Extract the [x, y] coordinate from the center of the cell holding the provided text.  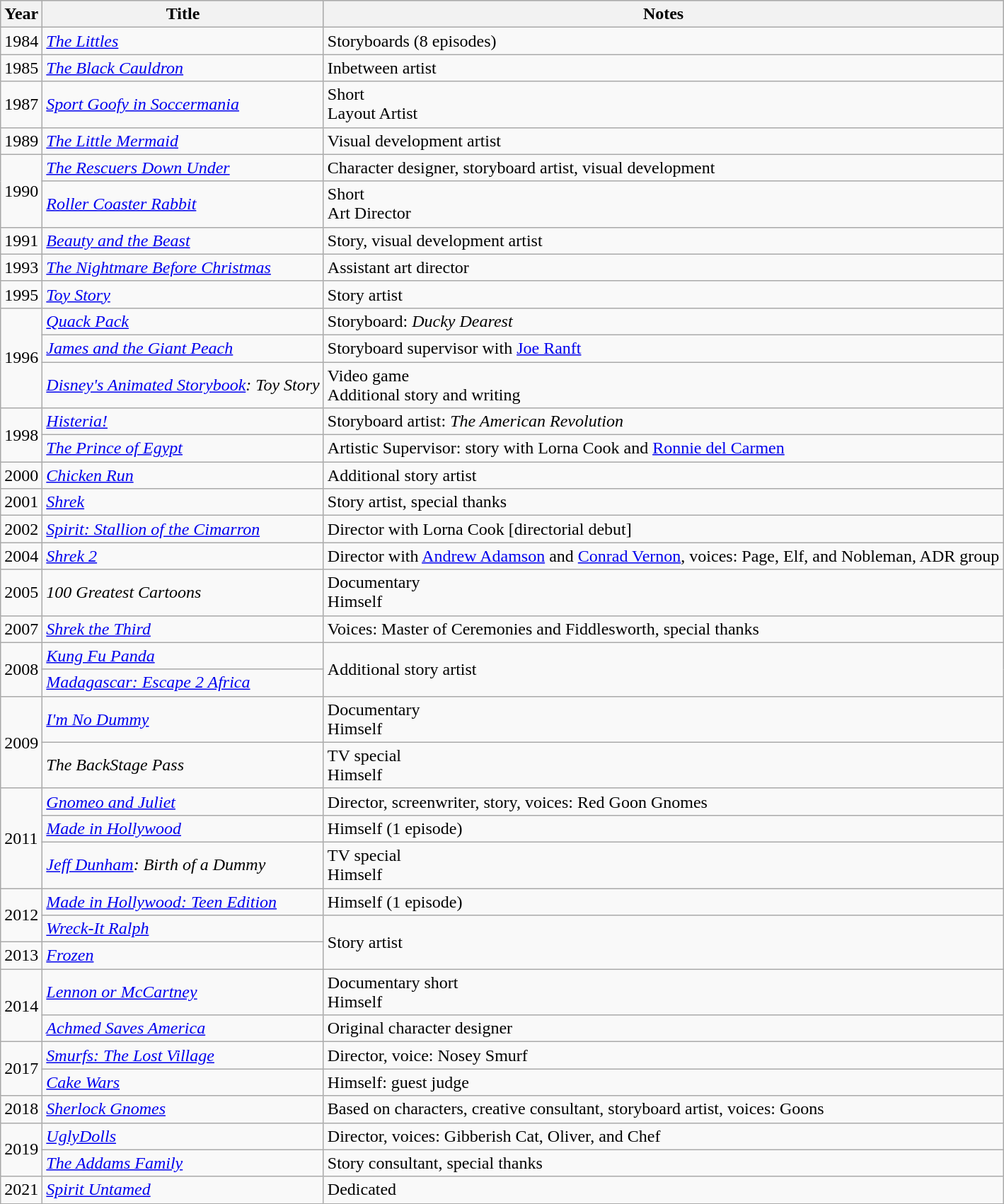
Himself: guest judge [663, 1082]
Story artist, special thanks [663, 502]
Cake Wars [183, 1082]
Chicken Run [183, 475]
2017 [21, 1069]
Director, voices: Gibberish Cat, Oliver, and Chef [663, 1136]
Wreck-It Ralph [183, 929]
Artistic Supervisor: story with Lorna Cook and Ronnie del Carmen [663, 448]
2013 [21, 956]
The Addams Family [183, 1163]
Dedicated [663, 1190]
Histeria! [183, 422]
2008 [21, 669]
Kung Fu Panda [183, 656]
Shrek [183, 502]
I'm No Dummy [183, 719]
2014 [21, 1006]
2009 [21, 742]
Disney's Animated Storybook: Toy Story [183, 385]
Storyboard supervisor with Joe Ranft [663, 348]
Sport Goofy in Soccermania [183, 105]
Made in Hollywood [183, 828]
1993 [21, 267]
Inbetween artist [663, 68]
Story, visual development artist [663, 241]
The Rescuers Down Under [183, 168]
Lennon or McCartney [183, 992]
The Little Mermaid [183, 141]
ShortLayout Artist [663, 105]
Director, voice: Nosey Smurf [663, 1055]
2018 [21, 1109]
Achmed Saves America [183, 1029]
ShortArt Director [663, 204]
1990 [21, 191]
2021 [21, 1190]
2007 [21, 629]
Year [21, 14]
Visual development artist [663, 141]
1991 [21, 241]
The Black Cauldron [183, 68]
Voices: Master of Ceremonies and Fiddlesworth, special thanks [663, 629]
Shrek 2 [183, 556]
Gnomeo and Juliet [183, 801]
Spirit Untamed [183, 1190]
2004 [21, 556]
2012 [21, 915]
Sherlock Gnomes [183, 1109]
Assistant art director [663, 267]
Jeff Dunham: Birth of a Dummy [183, 864]
1987 [21, 105]
2002 [21, 529]
Spirit: Stallion of the Cimarron [183, 529]
Frozen [183, 956]
Director with Lorna Cook [directorial debut] [663, 529]
Toy Story [183, 294]
The Prince of Egypt [183, 448]
Based on characters, creative consultant, storyboard artist, voices: Goons [663, 1109]
1985 [21, 68]
UglyDolls [183, 1136]
Storyboard: Ducky Dearest [663, 321]
Roller Coaster Rabbit [183, 204]
Quack Pack [183, 321]
2005 [21, 593]
Video gameAdditional story and writing [663, 385]
Beauty and the Beast [183, 241]
1984 [21, 41]
100 Greatest Cartoons [183, 593]
1996 [21, 358]
2000 [21, 475]
1998 [21, 435]
Storyboards (8 episodes) [663, 41]
Smurfs: The Lost Village [183, 1055]
2011 [21, 838]
2019 [21, 1150]
Story consultant, special thanks [663, 1163]
Documentary shortHimself [663, 992]
Character designer, storyboard artist, visual development [663, 168]
Original character designer [663, 1029]
Director, screenwriter, story, voices: Red Goon Gnomes [663, 801]
James and the Giant Peach [183, 348]
The Littles [183, 41]
Notes [663, 14]
Storyboard artist: The American Revolution [663, 422]
Shrek the Third [183, 629]
Madagascar: Escape 2 Africa [183, 683]
Director with Andrew Adamson and Conrad Vernon, voices: Page, Elf, and Nobleman, ADR group [663, 556]
Title [183, 14]
Made in Hollywood: Teen Edition [183, 902]
The BackStage Pass [183, 765]
1989 [21, 141]
1995 [21, 294]
2001 [21, 502]
The Nightmare Before Christmas [183, 267]
